Identify which cell holds the provided text, then report its [x, y] central coordinate. 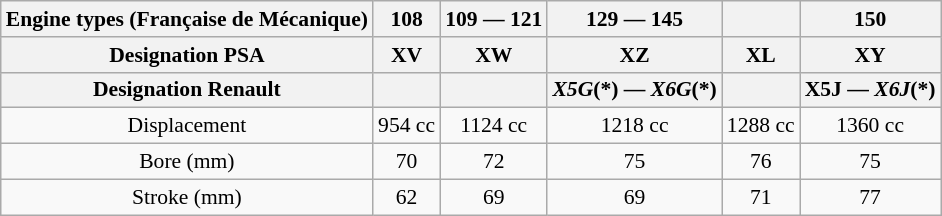
Designation PSA [187, 55]
1360 cc [870, 126]
129 — 145 [634, 19]
X5J — X6J(*) [870, 90]
108 [406, 19]
77 [870, 197]
150 [870, 19]
Bore (mm) [187, 162]
Displacement [187, 126]
XZ [634, 55]
72 [494, 162]
Stroke (mm) [187, 197]
X5G(*) — X6G(*) [634, 90]
76 [761, 162]
70 [406, 162]
Designation Renault [187, 90]
1124 cc [494, 126]
Engine types (Française de Mécanique) [187, 19]
954 cc [406, 126]
1218 cc [634, 126]
1288 cc [761, 126]
71 [761, 197]
XL [761, 55]
XW [494, 55]
XV [406, 55]
XY [870, 55]
62 [406, 197]
109 — 121 [494, 19]
